Detect which cell encompasses the target text, then output its [X, Y] center coordinate. 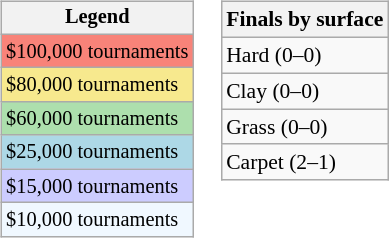
Hard (0–0) [304, 55]
Legend [97, 18]
$60,000 tournaments [97, 119]
Carpet (2–1) [304, 162]
$100,000 tournaments [97, 51]
Grass (0–0) [304, 127]
Clay (0–0) [304, 91]
$10,000 tournaments [97, 220]
$80,000 tournaments [97, 85]
$15,000 tournaments [97, 186]
$25,000 tournaments [97, 152]
Finals by surface [304, 20]
